For the text-containing cell, return its midpoint in [x, y] coordinate format. 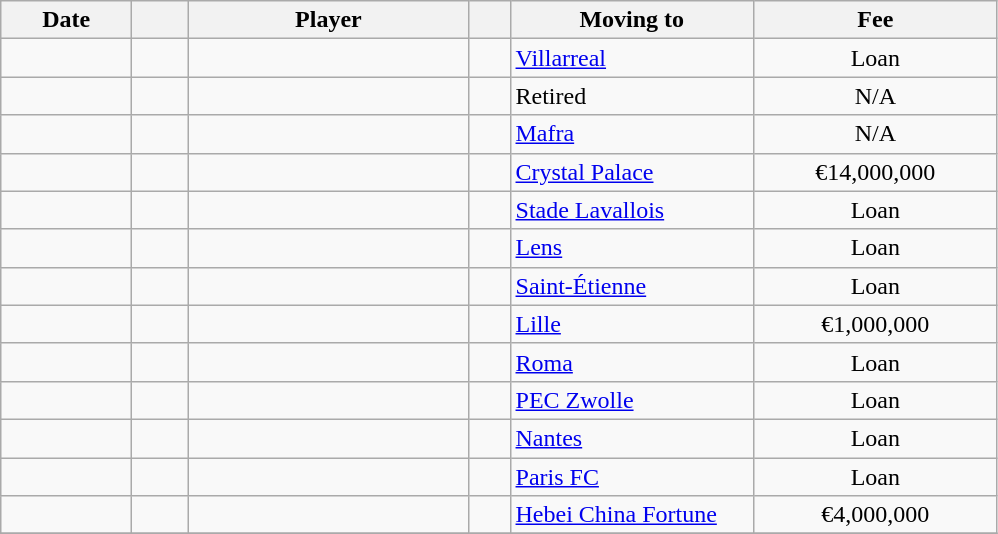
Paris FC [632, 477]
Player [328, 20]
Crystal Palace [632, 172]
Date [66, 20]
Nantes [632, 438]
Fee [876, 20]
Roma [632, 362]
Lens [632, 248]
PEC Zwolle [632, 400]
Hebei China Fortune [632, 515]
€1,000,000 [876, 324]
Moving to [632, 20]
Lille [632, 324]
€4,000,000 [876, 515]
Stade Lavallois [632, 210]
€14,000,000 [876, 172]
Saint-Étienne [632, 286]
Villarreal [632, 58]
Mafra [632, 134]
Retired [632, 96]
